Identify which cell holds the provided text, then report its [X, Y] central coordinate. 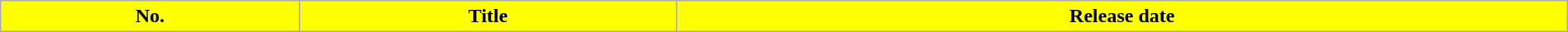
Title [488, 16]
Release date [1121, 16]
No. [151, 16]
